Determine the (x, y) coordinate at the center of the cell enclosing the given text.  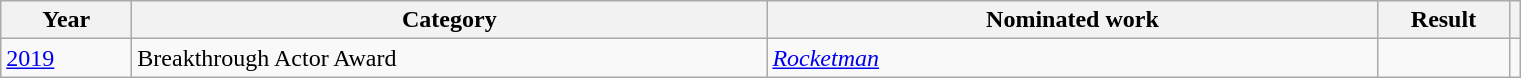
Result (1444, 20)
2019 (66, 58)
Rocketman (1072, 58)
Nominated work (1072, 20)
Category (450, 20)
Breakthrough Actor Award (450, 58)
Year (66, 20)
